Identify which cell holds the provided text, then report its [x, y] central coordinate. 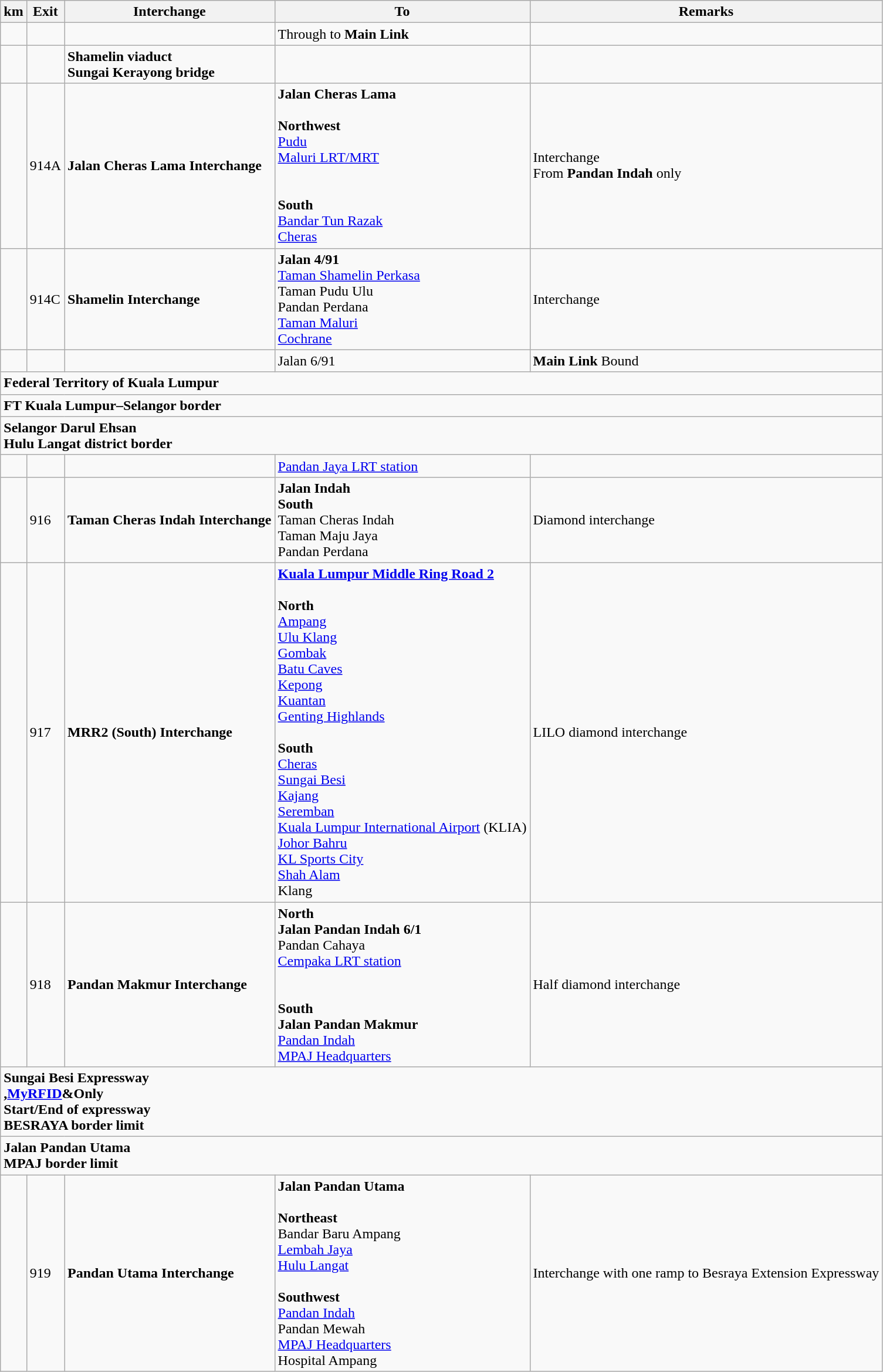
Pandan Jaya LRT station [402, 466]
Taman Cheras Indah Interchange [170, 520]
Jalan 6/91 [402, 361]
Federal Territory of Kuala Lumpur [441, 383]
InterchangeFrom Pandan Indah only [706, 165]
Main Link Bound [706, 361]
917 [45, 732]
Through to Main Link [402, 34]
FT Kuala Lumpur–Selangor border [441, 405]
Remarks [706, 12]
Jalan Cheras LamaNorthwestPuduMaluri LRT/MRT SouthBandar Tun RazakCheras [402, 165]
Interchange with one ramp to Besraya Extension Expressway [706, 1273]
Pandan Makmur Interchange [170, 984]
Pandan Utama Interchange [170, 1273]
Shamelin Interchange [170, 299]
Jalan 4/91Taman Shamelin PerkasaTaman Pudu UluPandan PerdanaTaman MaluriCochrane [402, 299]
Exit [45, 12]
914A [45, 165]
Jalan IndahSouthTaman Cheras IndahTaman Maju JayaPandan Perdana [402, 520]
918 [45, 984]
919 [45, 1273]
LILO diamond interchange [706, 732]
Jalan Pandan UtamaNortheastBandar Baru AmpangLembah Jaya Hulu LangatSouthwestPandan IndahPandan MewahMPAJ HeadquartersHospital Ampang [402, 1273]
Selangor Darul EhsanHulu Langat district border [441, 435]
Jalan Pandan UtamaMPAJ border limit [441, 1156]
To [402, 12]
NorthJalan Pandan Indah 6/1Pandan CahayaCempaka LRT stationSouthJalan Pandan MakmurPandan IndahMPAJ Headquarters [402, 984]
MRR2 (South) Interchange [170, 732]
916 [45, 520]
Diamond interchange [706, 520]
Sungai Besi Expressway,MyRFID&OnlyStart/End of expresswayBESRAYA border limit [441, 1102]
Jalan Cheras Lama Interchange [170, 165]
Shamelin viaductSungai Kerayong bridge [170, 65]
Half diamond interchange [706, 984]
914C [45, 299]
km [13, 12]
